Identify which cell holds the provided text, then report its (x, y) central coordinate. 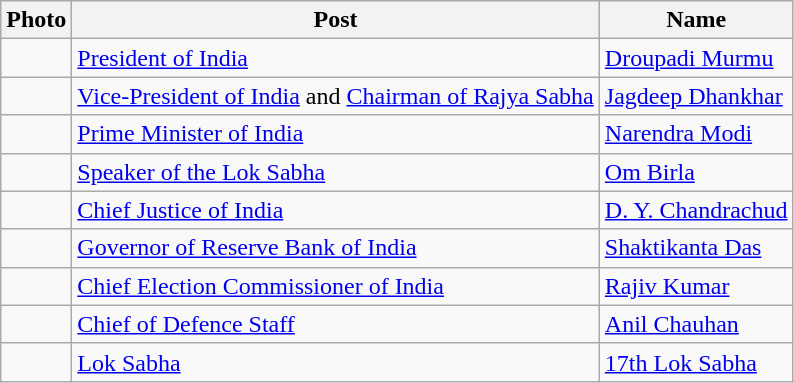
Name (696, 20)
Shaktikanta Das (696, 248)
Governor of Reserve Bank of India (336, 248)
Narendra Modi (696, 134)
President of India (336, 58)
Rajiv Kumar (696, 286)
Droupadi Murmu (696, 58)
Jagdeep Dhankhar (696, 96)
Anil Chauhan (696, 324)
D. Y. Chandrachud (696, 210)
Chief Election Commissioner of India (336, 286)
Vice-President of India and Chairman of Rajya Sabha (336, 96)
Chief of Defence Staff (336, 324)
17th Lok Sabha (696, 362)
Prime Minister of India (336, 134)
Photo (36, 20)
Om Birla (696, 172)
Speaker of the Lok Sabha (336, 172)
Chief Justice of India (336, 210)
Post (336, 20)
Lok Sabha (336, 362)
